Provide the [x, y] coordinate of the cell's center where the given text is located.  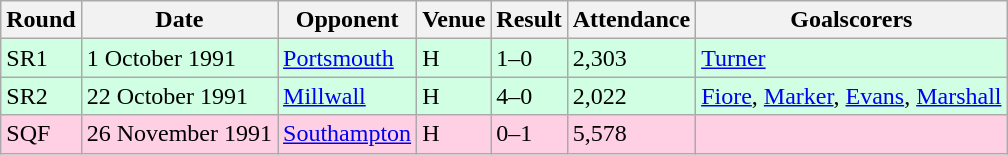
Venue [454, 20]
Portsmouth [348, 58]
2,022 [631, 96]
4–0 [529, 96]
0–1 [529, 134]
Date [179, 20]
22 October 1991 [179, 96]
Millwall [348, 96]
1–0 [529, 58]
SR1 [41, 58]
1 October 1991 [179, 58]
26 November 1991 [179, 134]
2,303 [631, 58]
Attendance [631, 20]
Turner [852, 58]
Southampton [348, 134]
Opponent [348, 20]
Result [529, 20]
SQF [41, 134]
Goalscorers [852, 20]
Fiore, Marker, Evans, Marshall [852, 96]
SR2 [41, 96]
5,578 [631, 134]
Round [41, 20]
